Pinpoint the cell where the given text exists, returning its (X, Y) midpoint coordinate. 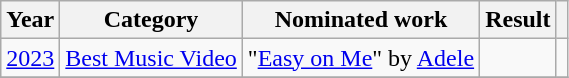
Year (30, 20)
Nominated work (360, 20)
Result (518, 20)
Category (152, 20)
2023 (30, 58)
"Easy on Me" by Adele (360, 58)
Best Music Video (152, 58)
